Detect which cell encompasses the target text, then output its [X, Y] center coordinate. 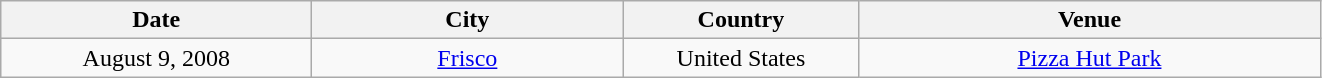
Pizza Hut Park [1090, 58]
City [468, 20]
United States [741, 58]
Country [741, 20]
Venue [1090, 20]
Frisco [468, 58]
August 9, 2008 [156, 58]
Date [156, 20]
